Find where the given text appears and provide that cell's center as [x, y] coordinate. 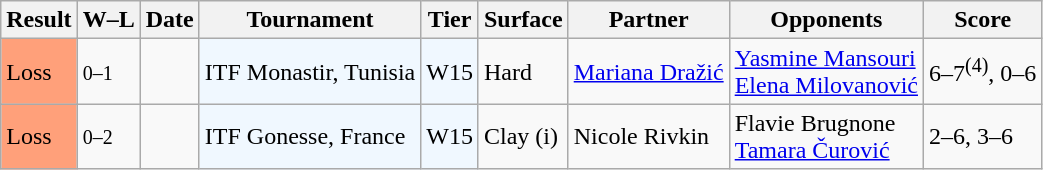
Nicole Rivkin [648, 136]
Result [39, 20]
Yasmine Mansouri Elena Milovanović [826, 72]
0–1 [108, 72]
0–2 [108, 136]
Score [983, 20]
Mariana Dražić [648, 72]
W–L [108, 20]
Hard [523, 72]
Opponents [826, 20]
6–7(4), 0–6 [983, 72]
Tier [450, 20]
Clay (i) [523, 136]
Date [170, 20]
Surface [523, 20]
ITF Monastir, Tunisia [310, 72]
ITF Gonesse, France [310, 136]
Tournament [310, 20]
2–6, 3–6 [983, 136]
Flavie Brugnone Tamara Čurović [826, 136]
Partner [648, 20]
